Output the [x, y] coordinate of the center of the cell containing the given text.  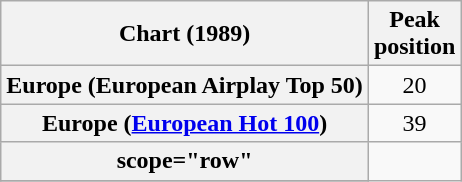
scope="row" [185, 161]
Chart (1989) [185, 34]
Europe (European Airplay Top 50) [185, 85]
39 [414, 123]
Peakposition [414, 34]
Europe (European Hot 100) [185, 123]
20 [414, 85]
